Identify which cell holds the provided text, then report its (x, y) central coordinate. 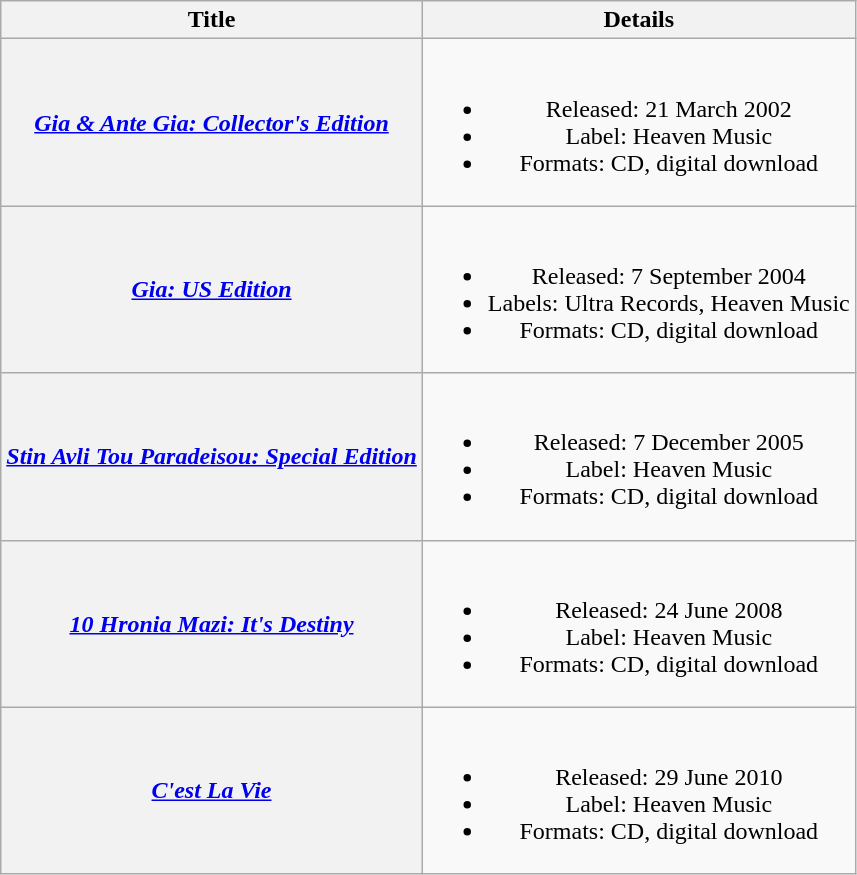
C'est La Vie (212, 790)
Released: 7 September 2004Labels: Ultra Records, Heaven MusicFormats: CD, digital download (638, 290)
10 Hronia Mazi: It's Destiny (212, 624)
Title (212, 20)
Released: 29 June 2010Label: Heaven MusicFormats: CD, digital download (638, 790)
Released: 24 June 2008Label: Heaven MusicFormats: CD, digital download (638, 624)
Released: 7 December 2005Label: Heaven MusicFormats: CD, digital download (638, 456)
Stin Avli Tou Paradeisou: Special Edition (212, 456)
Released: 21 March 2002Label: Heaven MusicFormats: CD, digital download (638, 122)
Gia & Ante Gia: Collector's Edition (212, 122)
Details (638, 20)
Gia: US Edition (212, 290)
